Return [X, Y] of the center of cell containing provided text 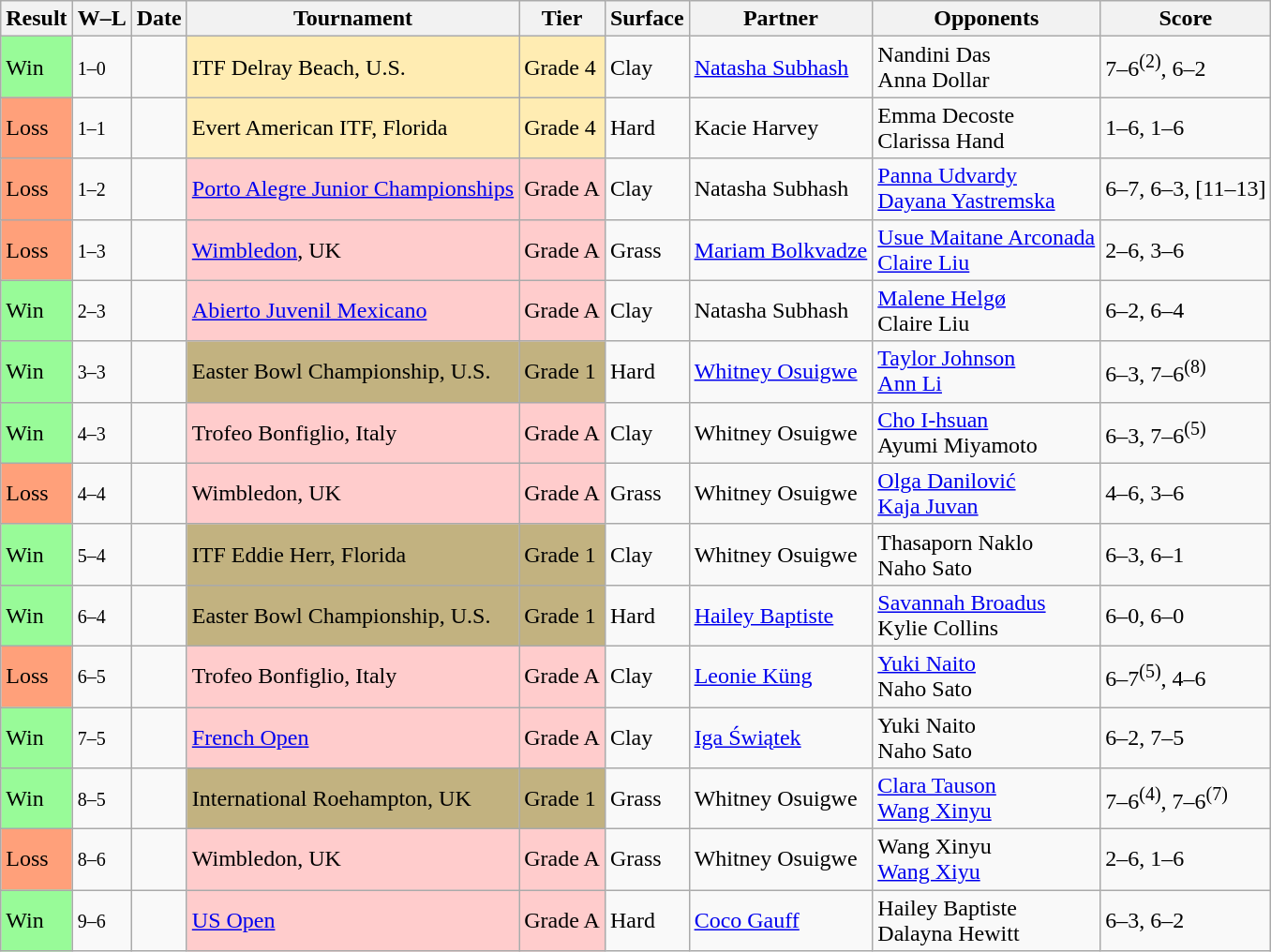
6–5 [101, 677]
6–2, 6–4 [1186, 311]
International Roehampton, UK [352, 798]
7–6(2), 6–2 [1186, 67]
1–1 [101, 127]
6–3, 7–6(8) [1186, 371]
US Open [352, 920]
6–7(5), 4–6 [1186, 677]
Kacie Harvey [781, 127]
ITF Eddie Herr, Florida [352, 555]
Leonie Küng [781, 677]
Abierto Juvenil Mexicano [352, 311]
Taylor Johnson Ann Li [986, 371]
2–6, 1–6 [1186, 860]
Porto Alegre Junior Championships [352, 189]
Clara Tauson Wang Xinyu [986, 798]
6–7, 6–3, [11–13] [1186, 189]
1–6, 1–6 [1186, 127]
Surface [647, 19]
9–6 [101, 920]
Coco Gauff [781, 920]
W–L [101, 19]
Opponents [986, 19]
Score [1186, 19]
2–6, 3–6 [1186, 249]
Tournament [352, 19]
6–3, 6–1 [1186, 555]
3–3 [101, 371]
Thasaporn Naklo Naho Sato [986, 555]
7–5 [101, 736]
Date [159, 19]
Partner [781, 19]
6–2, 7–5 [1186, 736]
Hailey Baptiste Dalayna Hewitt [986, 920]
Savannah Broadus Kylie Collins [986, 615]
Result [37, 19]
Cho I-hsuan Ayumi Miyamoto [986, 433]
6–4 [101, 615]
Hailey Baptiste [781, 615]
ITF Delray Beach, U.S. [352, 67]
Wang Xinyu Wang Xiyu [986, 860]
2–3 [101, 311]
Mariam Bolkvadze [781, 249]
8–5 [101, 798]
Nandini Das Anna Dollar [986, 67]
8–6 [101, 860]
Iga Świątek [781, 736]
1–0 [101, 67]
7–6(4), 7–6(7) [1186, 798]
Emma Decoste Clarissa Hand [986, 127]
French Open [352, 736]
6–3, 6–2 [1186, 920]
4–3 [101, 433]
Olga Danilović Kaja Juvan [986, 493]
1–2 [101, 189]
Panna Udvardy Dayana Yastremska [986, 189]
4–6, 3–6 [1186, 493]
Evert American ITF, Florida [352, 127]
1–3 [101, 249]
Usue Maitane Arconada Claire Liu [986, 249]
Malene Helgø Claire Liu [986, 311]
Tier [562, 19]
4–4 [101, 493]
6–3, 7–6(5) [1186, 433]
6–0, 6–0 [1186, 615]
5–4 [101, 555]
